Return (x, y) of the center of cell containing provided text 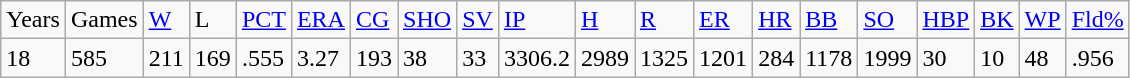
3306.2 (536, 58)
R (664, 20)
1178 (829, 58)
PCT (264, 20)
1325 (664, 58)
284 (776, 58)
Games (104, 20)
Fld% (1098, 20)
1201 (724, 58)
.555 (264, 58)
BK (997, 20)
48 (1042, 58)
SHO (428, 20)
HBP (946, 20)
18 (34, 58)
3.27 (320, 58)
HR (776, 20)
169 (212, 58)
IP (536, 20)
ER (724, 20)
1999 (888, 58)
H (604, 20)
2989 (604, 58)
ERA (320, 20)
SV (478, 20)
193 (374, 58)
33 (478, 58)
.956 (1098, 58)
211 (166, 58)
Years (34, 20)
30 (946, 58)
BB (829, 20)
WP (1042, 20)
585 (104, 58)
W (166, 20)
SO (888, 20)
L (212, 20)
CG (374, 20)
10 (997, 58)
38 (428, 58)
